From the cell containing the given text, extract its center point as (X, Y) coordinate. 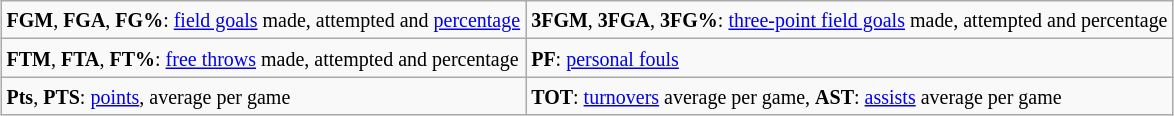
Pts, PTS: points, average per game (264, 96)
FGM, FGA, FG%: field goals made, attempted and percentage (264, 20)
PF: personal fouls (850, 58)
3FGM, 3FGA, 3FG%: three-point field goals made, attempted and percentage (850, 20)
TOT: turnovers average per game, AST: assists average per game (850, 96)
FTM, FTA, FT%: free throws made, attempted and percentage (264, 58)
